Scan for the cell matching the given text and deliver its (X, Y) coordinate at center. 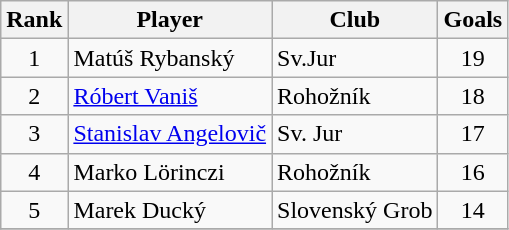
16 (473, 172)
Marko Lörinczi (170, 172)
Goals (473, 20)
18 (473, 96)
14 (473, 210)
Marek Ducký (170, 210)
Matúš Rybanský (170, 58)
Player (170, 20)
2 (34, 96)
Slovenský Grob (355, 210)
Sv. Jur (355, 134)
5 (34, 210)
4 (34, 172)
1 (34, 58)
Rank (34, 20)
19 (473, 58)
17 (473, 134)
3 (34, 134)
Stanislav Angelovič (170, 134)
Róbert Vaniš (170, 96)
Sv.Jur (355, 58)
Club (355, 20)
